Detect which cell encompasses the target text, then output its (X, Y) center coordinate. 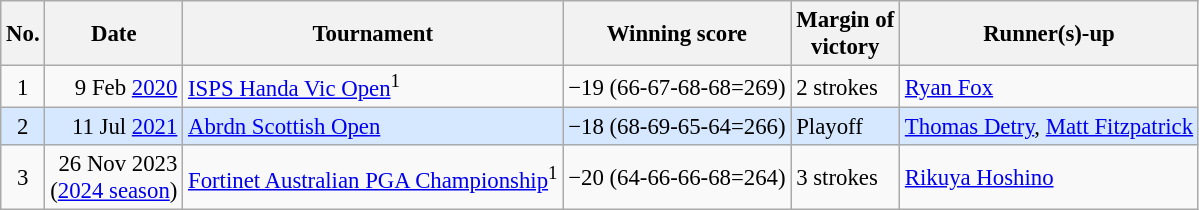
Abrdn Scottish Open (373, 127)
Playoff (846, 127)
−19 (66-67-68-68=269) (677, 87)
11 Jul 2021 (114, 127)
−20 (64-66-66-68=264) (677, 178)
ISPS Handa Vic Open1 (373, 87)
26 Nov 2023(2024 season) (114, 178)
Winning score (677, 34)
Thomas Detry, Matt Fitzpatrick (1050, 127)
Rikuya Hoshino (1050, 178)
2 (23, 127)
Ryan Fox (1050, 87)
3 (23, 178)
3 strokes (846, 178)
No. (23, 34)
Fortinet Australian PGA Championship1 (373, 178)
−18 (68-69-65-64=266) (677, 127)
9 Feb 2020 (114, 87)
Margin ofvictory (846, 34)
Runner(s)-up (1050, 34)
1 (23, 87)
Date (114, 34)
2 strokes (846, 87)
Tournament (373, 34)
